Locate the cell with the specified text and output its (X, Y) center coordinate. 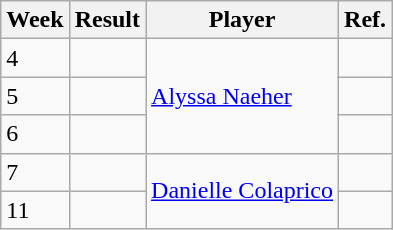
Alyssa Naeher (242, 96)
Danielle Colaprico (242, 191)
6 (35, 134)
Week (35, 20)
Player (242, 20)
7 (35, 172)
11 (35, 210)
Ref. (366, 20)
4 (35, 58)
5 (35, 96)
Result (107, 20)
